Extract the [X, Y] coordinate from the center of the cell holding the provided text.  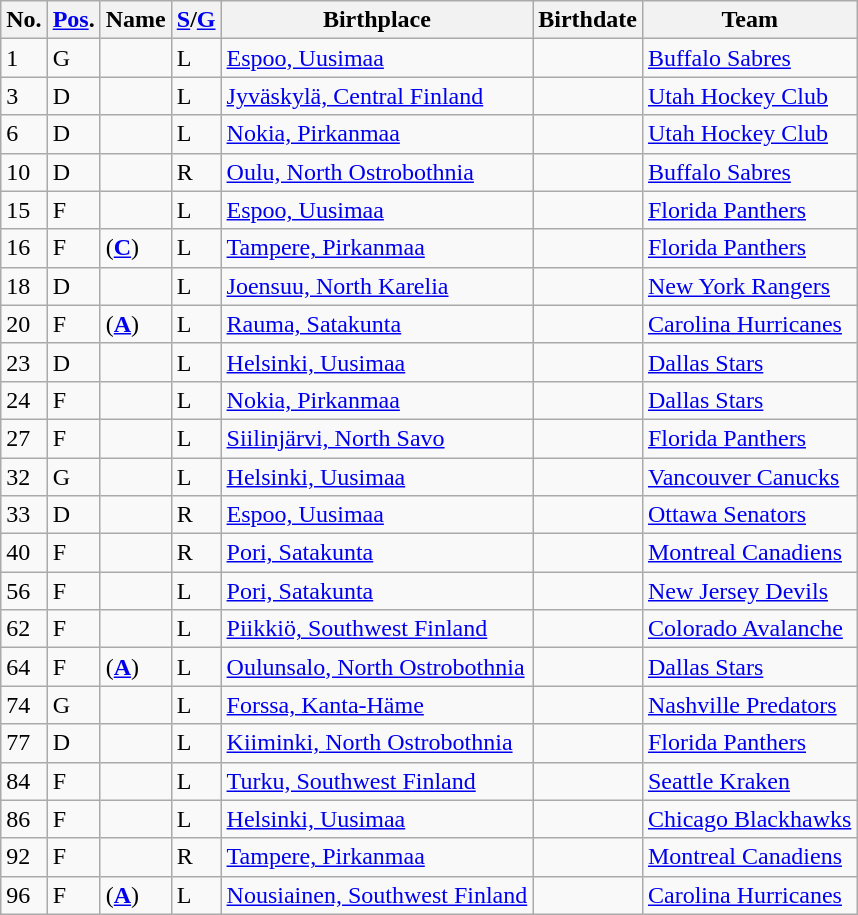
Name [136, 20]
Oulu, North Ostrobothnia [377, 172]
Jyväskylä, Central Finland [377, 96]
15 [24, 210]
Colorado Avalanche [749, 629]
Vancouver Canucks [749, 477]
27 [24, 438]
20 [24, 324]
Nousiainen, Southwest Finland [377, 895]
96 [24, 895]
(C) [136, 248]
40 [24, 553]
Joensuu, North Karelia [377, 286]
56 [24, 591]
Kiiminki, North Ostrobothnia [377, 743]
Nashville Predators [749, 705]
16 [24, 248]
6 [24, 134]
74 [24, 705]
Birthdate [588, 20]
Rauma, Satakunta [377, 324]
Siilinjärvi, North Savo [377, 438]
64 [24, 667]
Chicago Blackhawks [749, 819]
32 [24, 477]
No. [24, 20]
New Jersey Devils [749, 591]
3 [24, 96]
77 [24, 743]
Pos. [74, 20]
Birthplace [377, 20]
1 [24, 58]
18 [24, 286]
62 [24, 629]
Ottawa Senators [749, 515]
S/G [196, 20]
Turku, Southwest Finland [377, 781]
Oulunsalo, North Ostrobothnia [377, 667]
Seattle Kraken [749, 781]
33 [24, 515]
24 [24, 400]
23 [24, 362]
84 [24, 781]
New York Rangers [749, 286]
Piikkiö, Southwest Finland [377, 629]
92 [24, 857]
10 [24, 172]
Forssa, Kanta-Häme [377, 705]
Team [749, 20]
86 [24, 819]
